Find where the given text appears and provide that cell's center as [x, y] coordinate. 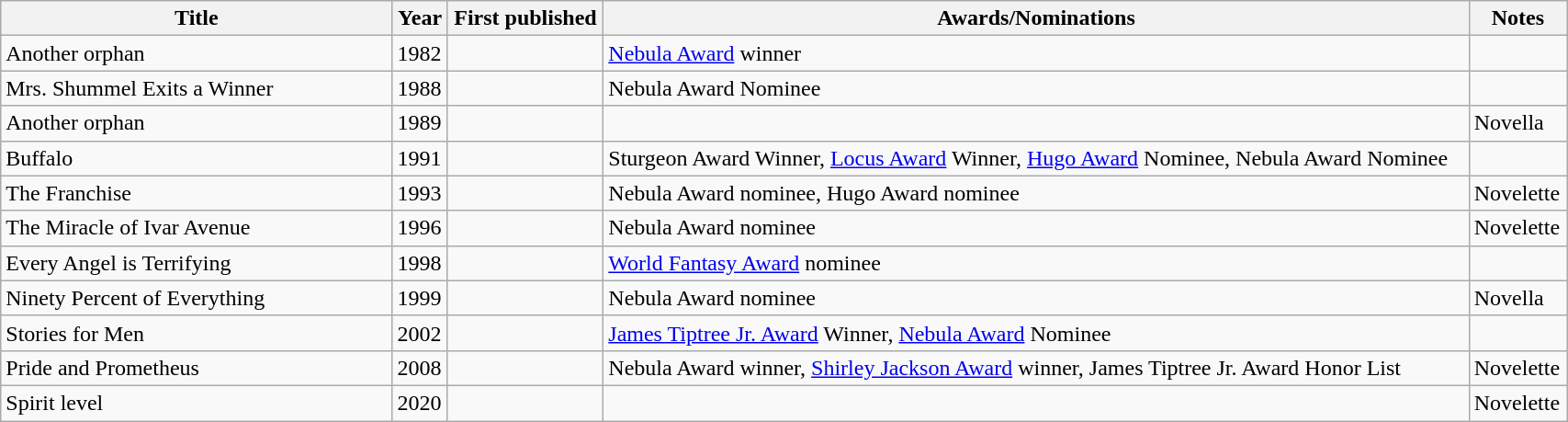
Nebula Award nominee, Hugo Award nominee [1036, 193]
World Fantasy Award nominee [1036, 263]
Mrs. Shummel Exits a Winner [197, 88]
Pride and Prometheus [197, 368]
Buffalo [197, 158]
The Miracle of Ivar Avenue [197, 228]
Notes [1517, 18]
1996 [420, 228]
1988 [420, 88]
2008 [420, 368]
Nebula Award Nominee [1036, 88]
Nebula Award winner [1036, 53]
1989 [420, 123]
Stories for Men [197, 333]
2002 [420, 333]
2020 [420, 403]
1993 [420, 193]
The Franchise [197, 193]
James Tiptree Jr. Award Winner, Nebula Award Nominee [1036, 333]
Sturgeon Award Winner, Locus Award Winner, Hugo Award Nominee, Nebula Award Nominee [1036, 158]
1999 [420, 298]
First published [525, 18]
Nebula Award winner, Shirley Jackson Award winner, James Tiptree Jr. Award Honor List [1036, 368]
Title [197, 18]
1998 [420, 263]
Awards/Nominations [1036, 18]
Year [420, 18]
Spirit level [197, 403]
Ninety Percent of Everything [197, 298]
1991 [420, 158]
1982 [420, 53]
Every Angel is Terrifying [197, 263]
